Identify which cell holds the provided text, then report its (x, y) central coordinate. 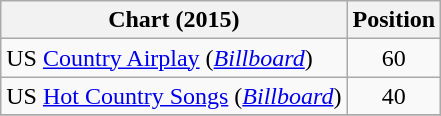
US Country Airplay (Billboard) (174, 58)
60 (394, 58)
40 (394, 96)
Position (394, 20)
US Hot Country Songs (Billboard) (174, 96)
Chart (2015) (174, 20)
